Find where the given text appears and provide that cell's center as (x, y) coordinate. 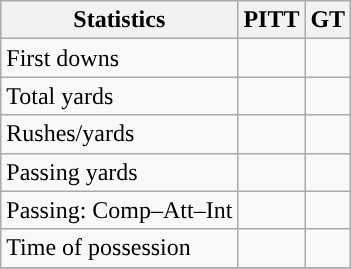
PITT (272, 20)
Statistics (120, 20)
Passing yards (120, 172)
Time of possession (120, 248)
First downs (120, 58)
Rushes/yards (120, 134)
Total yards (120, 96)
Passing: Comp–Att–Int (120, 210)
GT (328, 20)
